Search for the cell housing the specified text and yield its (X, Y) center coordinate. 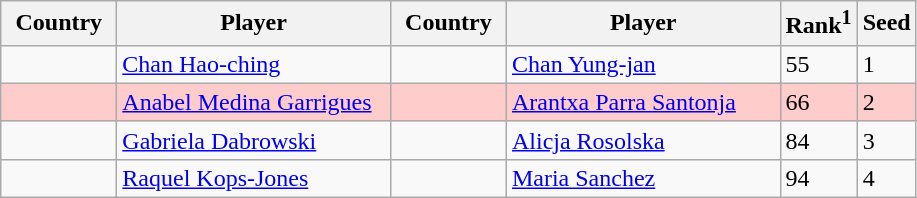
Anabel Medina Garrigues (254, 102)
66 (818, 102)
Chan Hao-ching (254, 64)
Maria Sanchez (643, 178)
Rank1 (818, 24)
84 (818, 140)
1 (886, 64)
Gabriela Dabrowski (254, 140)
Alicja Rosolska (643, 140)
3 (886, 140)
55 (818, 64)
2 (886, 102)
4 (886, 178)
Arantxa Parra Santonja (643, 102)
Chan Yung-jan (643, 64)
Raquel Kops-Jones (254, 178)
Seed (886, 24)
94 (818, 178)
